Return the (X, Y) coordinate for the center point of the cell that contains the specified text.  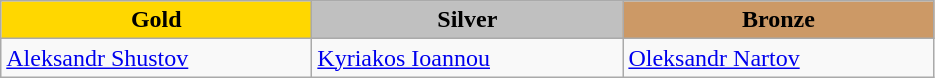
Gold (156, 20)
Kyriakos Ioannou (468, 58)
Oleksandr Nartov (778, 58)
Aleksandr Shustov (156, 58)
Silver (468, 20)
Bronze (778, 20)
